Scan for the cell matching the given text and deliver its [X, Y] coordinate at center. 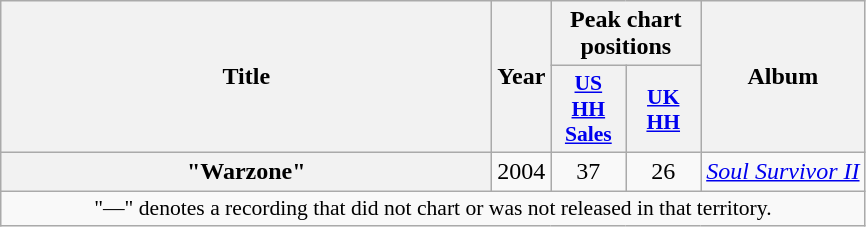
UK HH [664, 110]
Peak chart positions [626, 34]
37 [588, 171]
26 [664, 171]
"Warzone" [246, 171]
"—" denotes a recording that did not chart or was not released in that territory. [433, 208]
Title [246, 77]
2004 [522, 171]
US HH Sales [588, 110]
Soul Survivor II [783, 171]
Album [783, 77]
Year [522, 77]
